Locate the cell with the specified text and output its [X, Y] center coordinate. 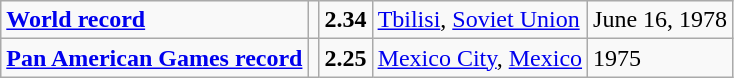
Pan American Games record [154, 58]
2.34 [346, 20]
World record [154, 20]
Mexico City, Mexico [480, 58]
1975 [660, 58]
June 16, 1978 [660, 20]
Tbilisi, Soviet Union [480, 20]
2.25 [346, 58]
